Pinpoint the cell where the given text exists, returning its [x, y] midpoint coordinate. 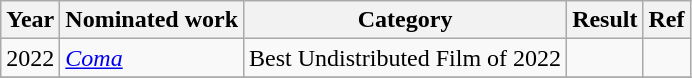
Coma [152, 58]
Nominated work [152, 20]
Result [605, 20]
Best Undistributed Film of 2022 [406, 58]
Year [30, 20]
2022 [30, 58]
Category [406, 20]
Ref [666, 20]
